Capture the cell that displays the provided text and extract its (x, y) central coordinate. 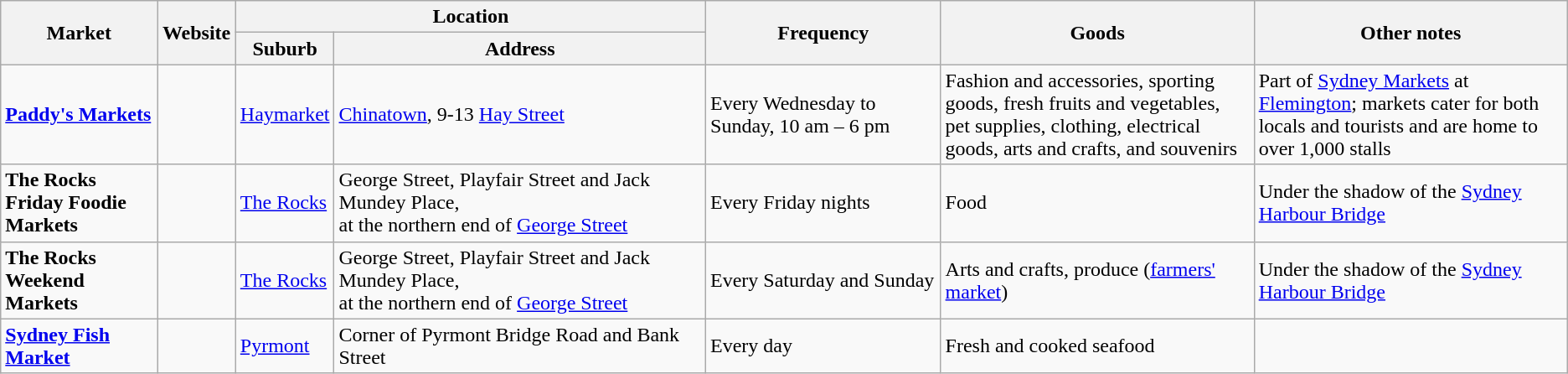
Address (520, 49)
Sydney Fish Market (79, 345)
Market (79, 33)
Arts and crafts, produce (farmers' market) (1097, 280)
Food (1097, 203)
Corner of Pyrmont Bridge Road and Bank Street (520, 345)
The Rocks Friday Foodie Markets (79, 203)
Suburb (285, 49)
Paddy's Markets (79, 114)
Chinatown, 9-13 Hay Street (520, 114)
Fresh and cooked seafood (1097, 345)
Location (471, 17)
Every Wednesday to Sunday, 10 am – 6 pm (824, 114)
Goods (1097, 33)
Pyrmont (285, 345)
Every Friday nights (824, 203)
Every day (824, 345)
Website (197, 33)
Every Saturday and Sunday (824, 280)
The Rocks Weekend Markets (79, 280)
Haymarket (285, 114)
Part of Sydney Markets at Flemington; markets cater for both locals and tourists and are home to over 1,000 stalls (1411, 114)
Fashion and accessories, sporting goods, fresh fruits and vegetables, pet supplies, clothing, electrical goods, arts and crafts, and souvenirs (1097, 114)
Frequency (824, 33)
Other notes (1411, 33)
